Capture the cell that displays the provided text and extract its [X, Y] central coordinate. 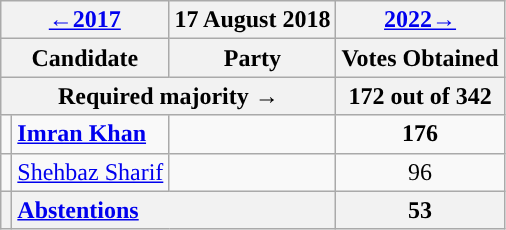
Abstentions [174, 210]
←2017 [85, 20]
Votes Obtained [420, 58]
176 [420, 134]
Party [252, 58]
Required majority → [168, 96]
53 [420, 210]
Shehbaz Sharif [90, 172]
Imran Khan [90, 134]
Candidate [85, 58]
172 out of 342 [420, 96]
2022→ [420, 20]
17 August 2018 [252, 20]
96 [420, 172]
